Output the [x, y] coordinate of the center of the cell containing the given text.  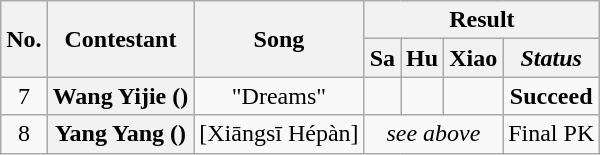
Wang Yijie () [120, 96]
Succeed [552, 96]
Status [552, 58]
Result [482, 20]
Yang Yang () [120, 134]
No. [24, 39]
see above [434, 134]
Final PK [552, 134]
"Dreams" [279, 96]
Hu [422, 58]
Sa [382, 58]
Contestant [120, 39]
[Xiāngsī Hépàn] [279, 134]
8 [24, 134]
7 [24, 96]
Song [279, 39]
Xiao [474, 58]
